Return the [X, Y] coordinate for the center point of the cell that contains the specified text.  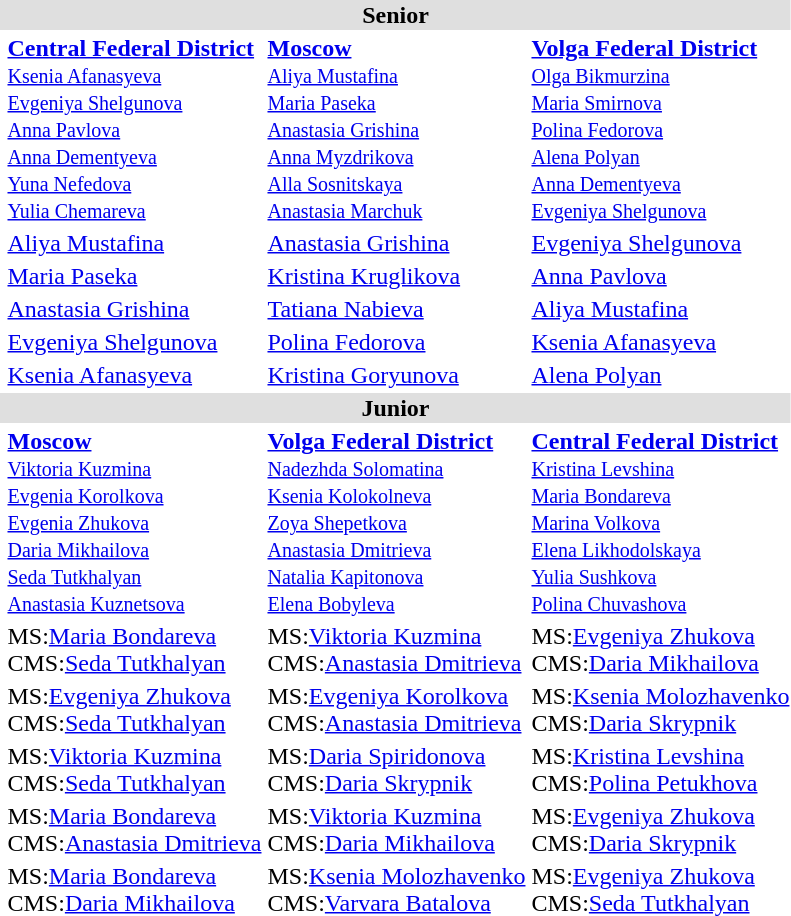
Kristina Kruglikova [396, 276]
Tatiana Nabieva [396, 309]
MS:Evgeniya Korolkova CMS:Anastasia Dmitrieva [396, 710]
Anna Pavlova [660, 276]
MS:Maria Bondareva CMS:Seda Tutkhalyan [134, 650]
Central Federal DistrictKsenia AfanasyevaEvgeniya ShelgunovaAnna PavlovaAnna DementyevaYuna NefedovaYulia Chemareva [134, 129]
MS:Viktoria Kuzmina CMS:Daria Mikhailova [396, 830]
MS:Kristina Levshina CMS:Polina Petukhova [660, 770]
MoscowViktoria KuzminaEvgenia KorolkovaEvgenia ZhukovaDaria MikhailovaSeda TutkhalyanAnastasia Kuznetsova [134, 522]
Alena Polyan [660, 375]
Kristina Goryunova [396, 375]
Polina Fedorova [396, 342]
MoscowAliya MustafinaMaria PasekaAnastasia GrishinaAnna MyzdrikovaAlla SosnitskayaAnastasia Marchuk [396, 129]
Junior [396, 408]
MS:Evgeniya Zhukova CMS:Daria Skrypnik [660, 830]
Senior [396, 15]
MS:Daria Spiridonova CMS:Daria Skrypnik [396, 770]
Maria Paseka [134, 276]
MS:Maria Bondareva CMS:Anastasia Dmitrieva [134, 830]
Volga Federal DistrictOlga BikmurzinaMaria SmirnovaPolina FedorovaAlena PolyanAnna DementyevaEvgeniya Shelgunova [660, 129]
MS:Evgeniya Zhukova CMS:Daria Mikhailova [660, 650]
MS:Ksenia Molozhavenko CMS:Daria Skrypnik [660, 710]
MS:Evgeniya Zhukova CMS:Seda Tutkhalyan [134, 710]
Volga Federal DistrictNadezhda SolomatinaKsenia KolokolnevaZoya ShepetkovaAnastasia DmitrievaNatalia KapitonovaElena Bobyleva [396, 522]
Central Federal DistrictKristina LevshinaMaria BondarevaMarina VolkovaElena LikhodolskayaYulia SushkovaPolina Chuvashova [660, 522]
MS:Viktoria Kuzmina CMS:Anastasia Dmitrieva [396, 650]
MS:Viktoria Kuzmina CMS:Seda Tutkhalyan [134, 770]
